Pinpoint the cell where the given text exists, returning its [X, Y] midpoint coordinate. 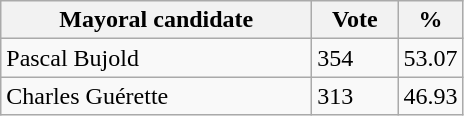
354 [355, 58]
Vote [355, 20]
46.93 [430, 96]
53.07 [430, 58]
313 [355, 96]
Charles Guérette [156, 96]
% [430, 20]
Mayoral candidate [156, 20]
Pascal Bujold [156, 58]
